Locate the cell with the specified text and output its (X, Y) center coordinate. 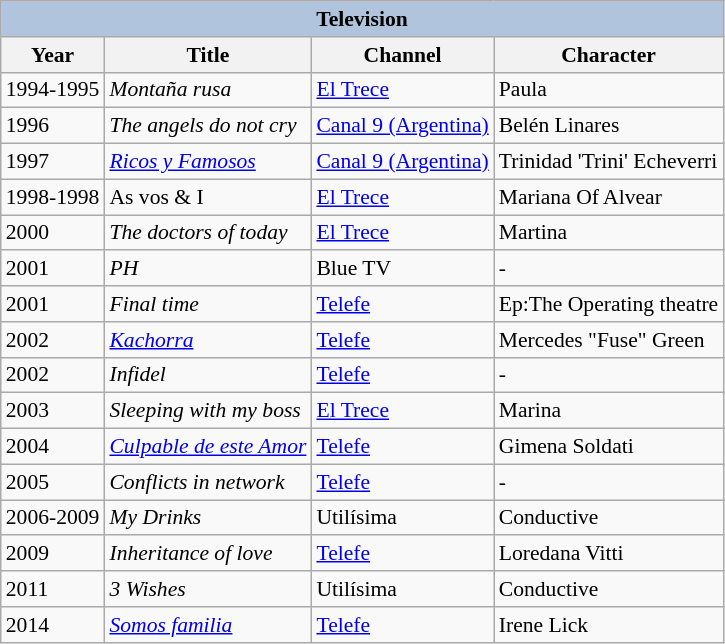
Sleeping with my boss (208, 411)
2014 (53, 625)
The angels do not cry (208, 126)
Trinidad 'Trini' Echeverri (609, 162)
The doctors of today (208, 233)
Paula (609, 90)
Blue TV (402, 269)
Year (53, 55)
1998-1998 (53, 197)
Final time (208, 304)
2003 (53, 411)
Belén Linares (609, 126)
1997 (53, 162)
Marina (609, 411)
Character (609, 55)
Channel (402, 55)
2006-2009 (53, 518)
Gimena Soldati (609, 447)
Television (362, 19)
As vos & I (208, 197)
2000 (53, 233)
Ep:The Operating theatre (609, 304)
Somos familia (208, 625)
Mercedes "Fuse" Green (609, 340)
Title (208, 55)
Culpable de este Amor (208, 447)
My Drinks (208, 518)
Infidel (208, 375)
Irene Lick (609, 625)
Mariana Of Alvear (609, 197)
Ricos y Famosos (208, 162)
Conflicts in network (208, 482)
Martina (609, 233)
Montaña rusa (208, 90)
Kachorra (208, 340)
2011 (53, 589)
3 Wishes (208, 589)
Inheritance of love (208, 554)
Loredana Vitti (609, 554)
2009 (53, 554)
1996 (53, 126)
2004 (53, 447)
1994-1995 (53, 90)
2005 (53, 482)
PH (208, 269)
